For the text-containing cell, return its midpoint in [X, Y] coordinate format. 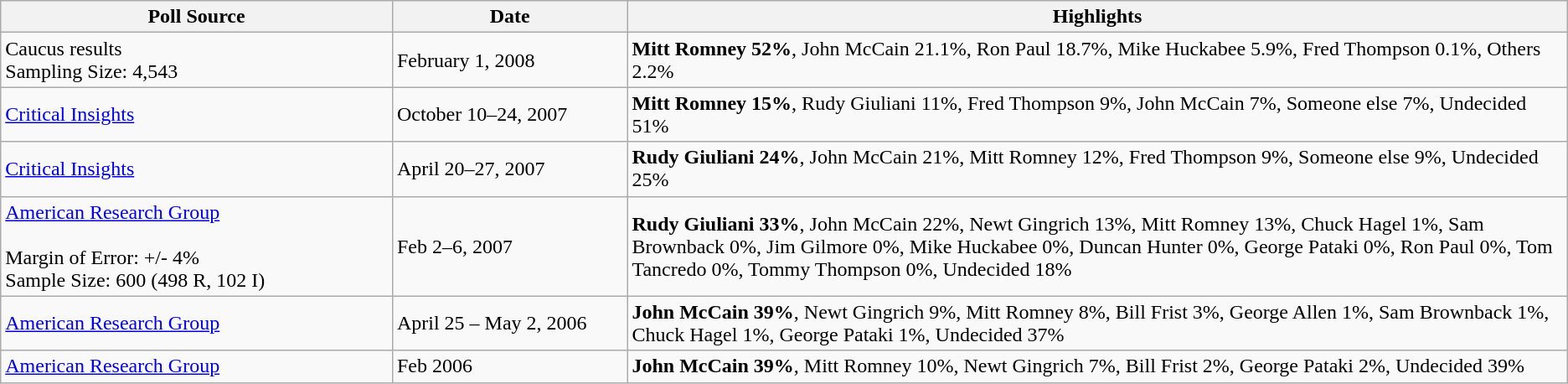
Caucus resultsSampling Size: 4,543 [197, 60]
American Research GroupMargin of Error: +/- 4% Sample Size: 600 (498 R, 102 I) [197, 246]
Feb 2006 [509, 366]
Highlights [1097, 17]
John McCain 39%, Newt Gingrich 9%, Mitt Romney 8%, Bill Frist 3%, George Allen 1%, Sam Brownback 1%, Chuck Hagel 1%, George Pataki 1%, Undecided 37% [1097, 324]
Feb 2–6, 2007 [509, 246]
John McCain 39%, Mitt Romney 10%, Newt Gingrich 7%, Bill Frist 2%, George Pataki 2%, Undecided 39% [1097, 366]
Poll Source [197, 17]
Rudy Giuliani 24%, John McCain 21%, Mitt Romney 12%, Fred Thompson 9%, Someone else 9%, Undecided 25% [1097, 169]
Mitt Romney 52%, John McCain 21.1%, Ron Paul 18.7%, Mike Huckabee 5.9%, Fred Thompson 0.1%, Others 2.2% [1097, 60]
Mitt Romney 15%, Rudy Giuliani 11%, Fred Thompson 9%, John McCain 7%, Someone else 7%, Undecided 51% [1097, 114]
October 10–24, 2007 [509, 114]
April 25 – May 2, 2006 [509, 324]
April 20–27, 2007 [509, 169]
February 1, 2008 [509, 60]
Date [509, 17]
